Determine the (X, Y) coordinate at the center of the cell enclosing the given text.  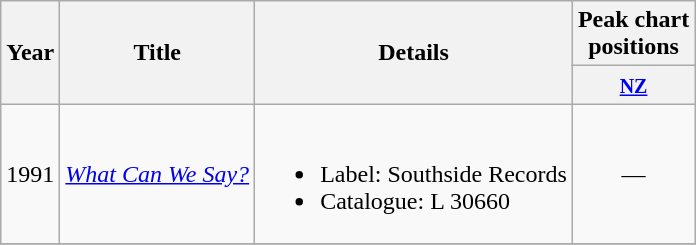
NZ (633, 85)
Peak chartpositions (633, 34)
Label: Southside RecordsCatalogue: L 30660 (414, 174)
What Can We Say? (158, 174)
Details (414, 52)
Year (30, 52)
1991 (30, 174)
Title (158, 52)
— (633, 174)
